Identify which cell holds the provided text, then report its [X, Y] central coordinate. 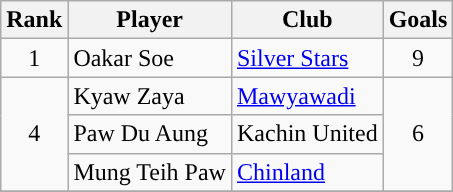
Chinland [307, 172]
Paw Du Aung [150, 134]
Mawyawadi [307, 96]
1 [34, 58]
6 [418, 134]
9 [418, 58]
Kyaw Zaya [150, 96]
4 [34, 134]
Player [150, 20]
Club [307, 20]
Oakar Soe [150, 58]
Rank [34, 20]
Silver Stars [307, 58]
Goals [418, 20]
Kachin United [307, 134]
Mung Teih Paw [150, 172]
